Extract the [X, Y] coordinate from the center of the cell holding the provided text.  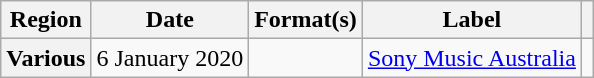
6 January 2020 [170, 58]
Label [472, 20]
Sony Music Australia [472, 58]
Format(s) [306, 20]
Region [46, 20]
Various [46, 58]
Date [170, 20]
